Capture the cell that displays the provided text and extract its [X, Y] central coordinate. 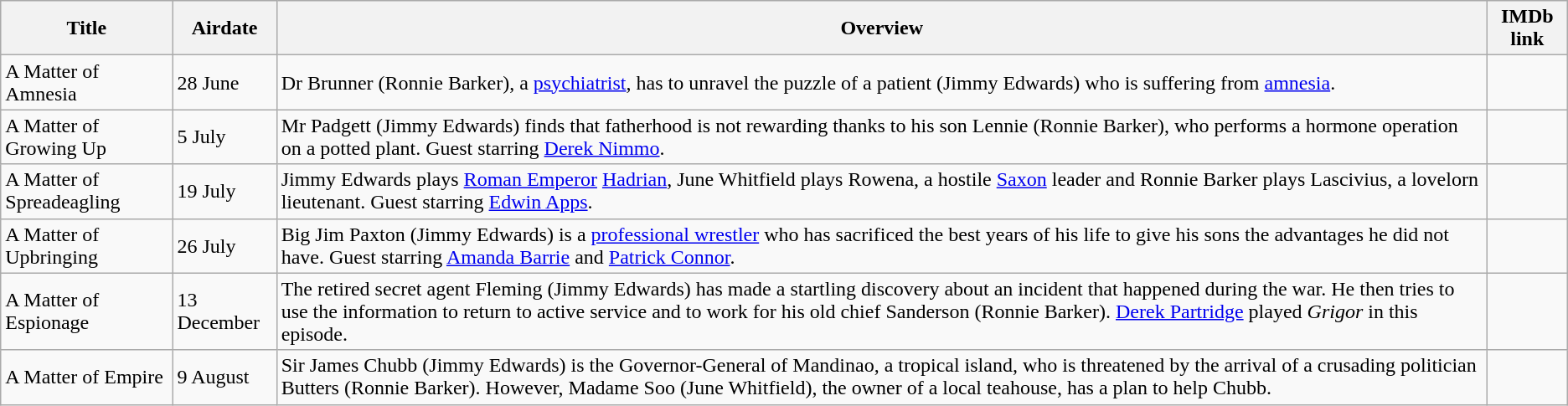
Dr Brunner (Ronnie Barker), a psychiatrist, has to unravel the puzzle of a patient (Jimmy Edwards) who is suffering from amnesia. [881, 82]
IMDb link [1527, 28]
13 December [224, 311]
9 August [224, 377]
28 June [224, 82]
A Matter of Upbringing [87, 246]
5 July [224, 137]
A Matter of Spreadeagling [87, 191]
A Matter of Espionage [87, 311]
Overview [881, 28]
A Matter of Amnesia [87, 82]
Airdate [224, 28]
26 July [224, 246]
19 July [224, 191]
A Matter of Growing Up [87, 137]
A Matter of Empire [87, 377]
Title [87, 28]
